Determine the [x, y] coordinate at the center of the cell enclosing the given text.  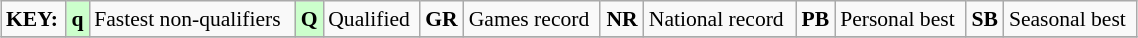
Q [309, 19]
Qualified [371, 19]
National record [720, 19]
NR [622, 19]
KEY: [34, 19]
GR [442, 19]
Seasonal best [1070, 19]
q [78, 19]
Games record [532, 19]
PB [816, 19]
Fastest non-qualifiers [192, 19]
Personal best [900, 19]
SB [985, 19]
